From the cell containing the given text, extract its center point as (X, Y) coordinate. 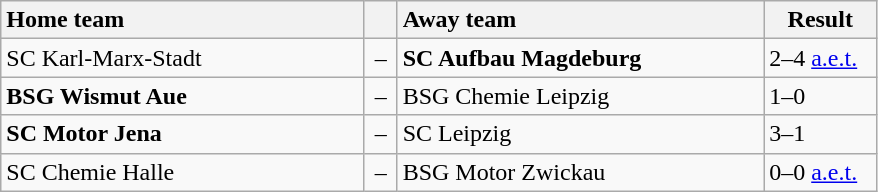
BSG Motor Zwickau (580, 172)
SC Motor Jena (183, 134)
Home team (183, 20)
Result (820, 20)
Away team (580, 20)
SC Karl-Marx-Stadt (183, 58)
SC Leipzig (580, 134)
BSG Chemie Leipzig (580, 96)
SC Aufbau Magdeburg (580, 58)
1–0 (820, 96)
BSG Wismut Aue (183, 96)
3–1 (820, 134)
SC Chemie Halle (183, 172)
2–4 a.e.t. (820, 58)
0–0 a.e.t. (820, 172)
